Determine the (X, Y) coordinate at the center of the cell enclosing the given text.  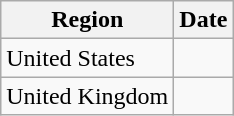
Date (204, 20)
United States (88, 58)
Region (88, 20)
United Kingdom (88, 96)
